Detect which cell encompasses the target text, then output its (x, y) center coordinate. 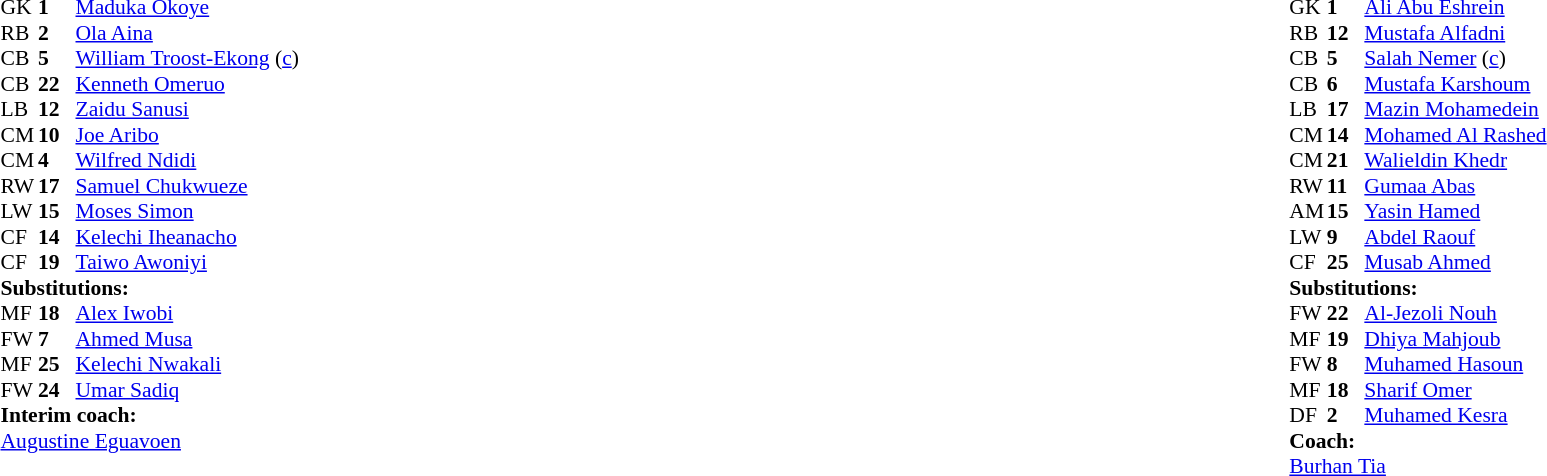
Yasin Hamed (1455, 211)
Coach: (1418, 441)
11 (1346, 186)
Kelechi Iheanacho (188, 237)
Joe Aribo (188, 135)
Taiwo Awoniyi (188, 263)
Wilfred Ndidi (188, 161)
Kenneth Omeruo (188, 84)
24 (57, 390)
Muhamed Hasoun (1455, 365)
DF (1308, 415)
Moses Simon (188, 211)
9 (1346, 237)
Sharif Omer (1455, 390)
Gumaa Abas (1455, 186)
7 (57, 339)
Walieldin Khedr (1455, 161)
Muhamed Kesra (1455, 415)
10 (57, 135)
Kelechi Nwakali (188, 365)
Zaidu Sanusi (188, 109)
Abdel Raouf (1455, 237)
Mustafa Karshoum (1455, 84)
Ola Aina (188, 33)
4 (57, 161)
Ahmed Musa (188, 339)
Interim coach: (149, 415)
Alex Iwobi (188, 313)
Samuel Chukwueze (188, 186)
Musab Ahmed (1455, 263)
Mustafa Alfadni (1455, 33)
William Troost-Ekong (c) (188, 59)
Dhiya Mahjoub (1455, 339)
6 (1346, 84)
AM (1308, 211)
Augustine Eguavoen (149, 441)
Mohamed Al Rashed (1455, 135)
21 (1346, 161)
Al-Jezoli Nouh (1455, 313)
Umar Sadiq (188, 390)
Salah Nemer (c) (1455, 59)
Mazin Mohamedein (1455, 109)
8 (1346, 365)
